Identify which cell holds the provided text, then report its (X, Y) central coordinate. 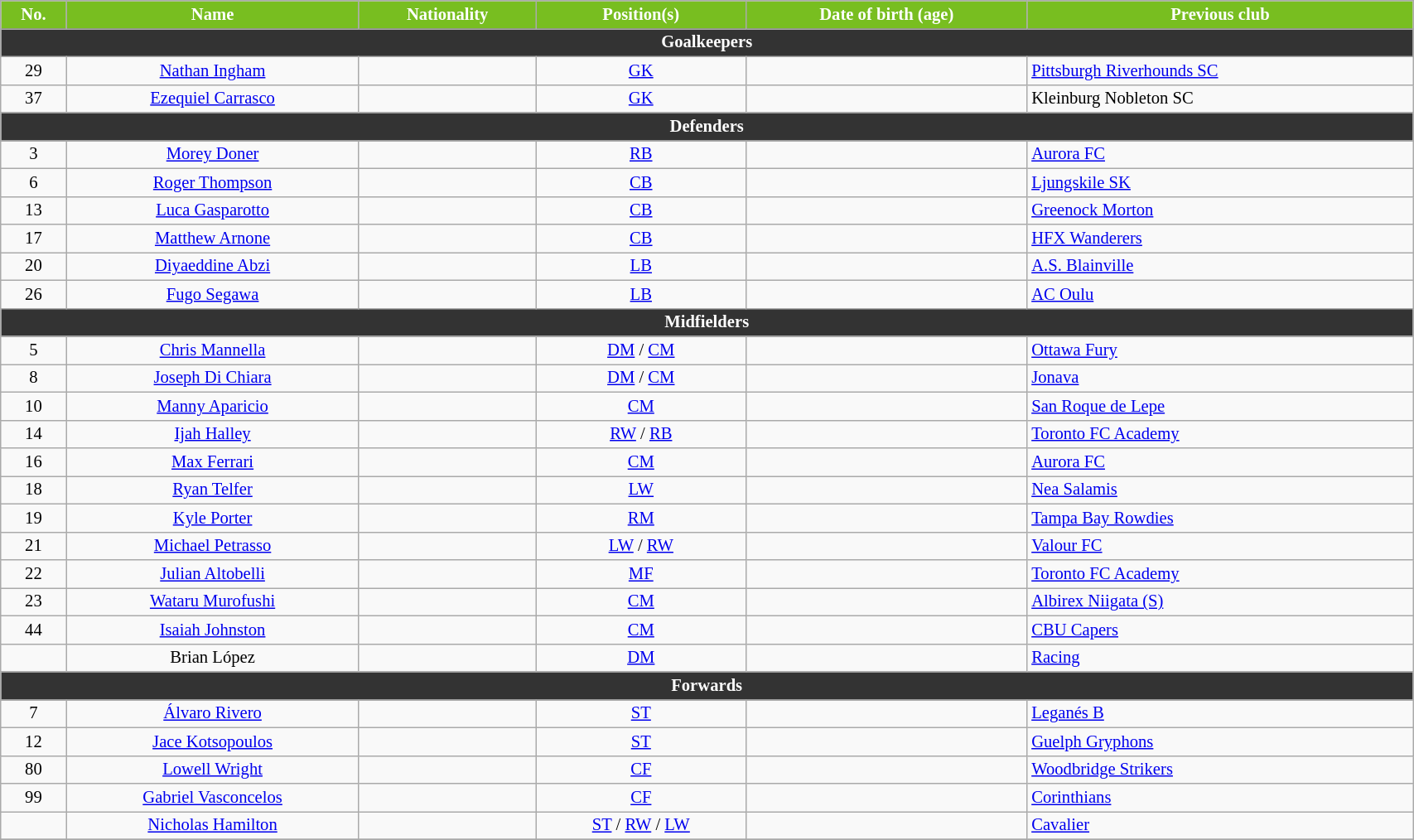
Nea Salamis (1219, 490)
LW / RW (641, 546)
San Roque de Lepe (1219, 406)
99 (33, 798)
RW / RB (641, 434)
Pittsburgh Riverhounds SC (1219, 70)
Ezequiel Carrasco (212, 99)
12 (33, 741)
Defenders (707, 127)
Racing (1219, 658)
Greenock Morton (1219, 210)
DM (641, 658)
Position(s) (641, 14)
29 (33, 70)
ST / RW / LW (641, 825)
23 (33, 601)
Gabriel Vasconcelos (212, 798)
Albirex Niigata (S) (1219, 601)
14 (33, 434)
CBU Capers (1219, 630)
Kleinburg Nobleton SC (1219, 99)
22 (33, 574)
Ottawa Fury (1219, 350)
Valour FC (1219, 546)
Cavalier (1219, 825)
6 (33, 182)
7 (33, 713)
Tampa Bay Rowdies (1219, 518)
Jonava (1219, 378)
Ijah Halley (212, 434)
8 (33, 378)
Matthew Arnone (212, 238)
Lowell Wright (212, 770)
Michael Petrasso (212, 546)
RB (641, 154)
80 (33, 770)
Midfielders (707, 322)
37 (33, 99)
Guelph Gryphons (1219, 741)
Joseph Di Chiara (212, 378)
Álvaro Rivero (212, 713)
18 (33, 490)
Date of birth (age) (886, 14)
16 (33, 461)
Leganés B (1219, 713)
Roger Thompson (212, 182)
MF (641, 574)
Ryan Telfer (212, 490)
HFX Wanderers (1219, 238)
Nicholas Hamilton (212, 825)
13 (33, 210)
20 (33, 266)
Julian Altobelli (212, 574)
3 (33, 154)
Luca Gasparotto (212, 210)
Goalkeepers (707, 42)
No. (33, 14)
A.S. Blainville (1219, 266)
Diyaeddine Abzi (212, 266)
Chris Mannella (212, 350)
Forwards (707, 685)
Corinthians (1219, 798)
Morey Doner (212, 154)
Max Ferrari (212, 461)
Ljungskile SK (1219, 182)
10 (33, 406)
AC Oulu (1219, 294)
21 (33, 546)
Nationality (447, 14)
Fugo Segawa (212, 294)
Brian López (212, 658)
Name (212, 14)
RM (641, 518)
Wataru Murofushi (212, 601)
5 (33, 350)
44 (33, 630)
19 (33, 518)
Kyle Porter (212, 518)
Manny Aparicio (212, 406)
26 (33, 294)
Jace Kotsopoulos (212, 741)
17 (33, 238)
LW (641, 490)
Isaiah Johnston (212, 630)
Nathan Ingham (212, 70)
Woodbridge Strikers (1219, 770)
Previous club (1219, 14)
